Return the (X, Y) coordinate for the center point of the cell that contains the specified text.  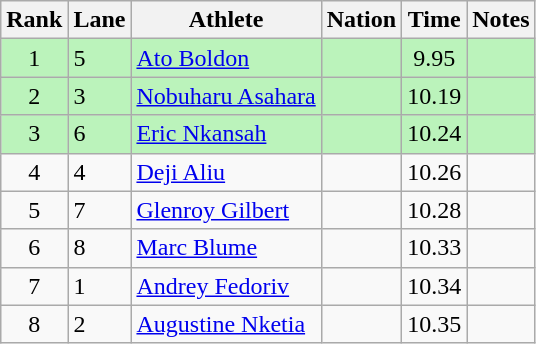
Andrey Fedoriv (226, 286)
10.35 (434, 324)
9.95 (434, 58)
Athlete (226, 20)
10.24 (434, 134)
Nation (361, 20)
Lane (100, 20)
Notes (501, 20)
Deji Aliu (226, 172)
10.28 (434, 210)
Marc Blume (226, 248)
Eric Nkansah (226, 134)
10.33 (434, 248)
10.34 (434, 286)
Nobuharu Asahara (226, 96)
Glenroy Gilbert (226, 210)
Rank (34, 20)
10.26 (434, 172)
10.19 (434, 96)
Augustine Nketia (226, 324)
Ato Boldon (226, 58)
Time (434, 20)
